Determine the [X, Y] coordinate at the center of the cell enclosing the given text.  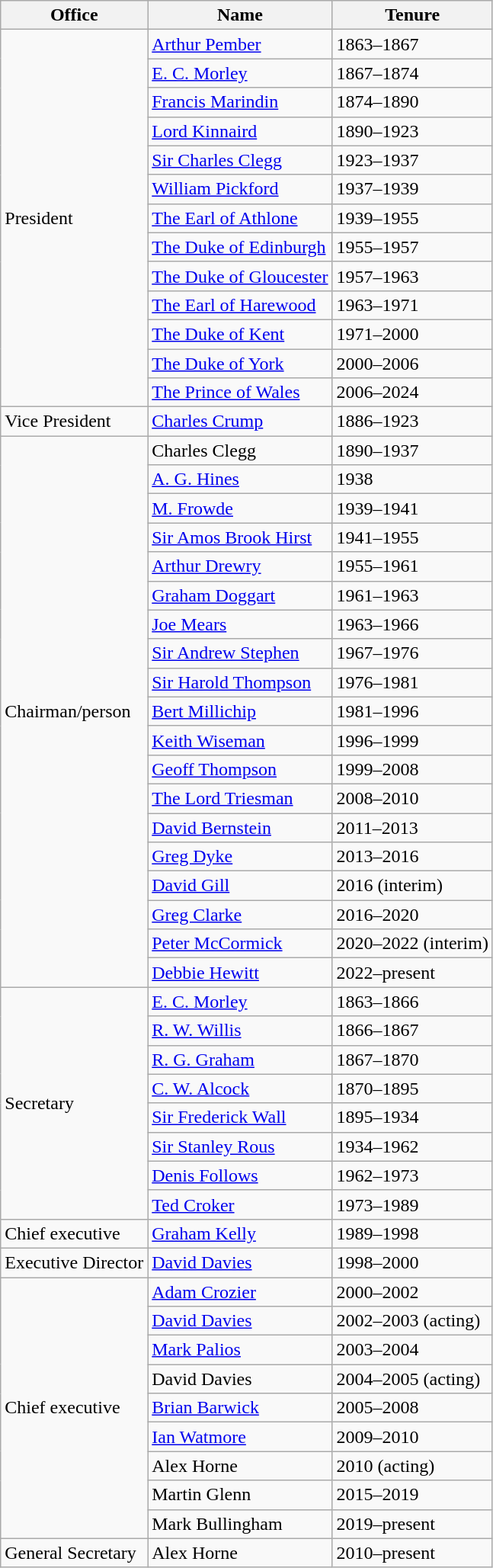
1955–1957 [412, 247]
1999–2008 [412, 769]
1957–1963 [412, 276]
Francis Marindin [240, 102]
The Lord Triesman [240, 798]
1937–1939 [412, 189]
2003–2004 [412, 1350]
2010 (acting) [412, 1466]
1967–1976 [412, 653]
1955–1961 [412, 566]
Name [240, 15]
2019–present [412, 1524]
Charles Clegg [240, 451]
The Earl of Athlone [240, 218]
Mark Palios [240, 1350]
1866–1867 [412, 1031]
1938 [412, 479]
2016 (interim) [412, 886]
President [75, 218]
2011–2013 [412, 827]
1963–1966 [412, 624]
Ian Watmore [240, 1437]
2000–2006 [412, 364]
1934–1962 [412, 1146]
Joe Mears [240, 624]
Lord Kinnaird [240, 131]
2022–present [412, 973]
Vice President [75, 422]
1895–1934 [412, 1117]
Brian Barwick [240, 1408]
1981–1996 [412, 711]
2004–2005 (acting) [412, 1379]
Arthur Drewry [240, 566]
William Pickford [240, 189]
The Earl of Harewood [240, 305]
1867–1870 [412, 1060]
2005–2008 [412, 1408]
1939–1955 [412, 218]
1989–1998 [412, 1233]
1867–1874 [412, 73]
Chairman/person [75, 712]
1996–1999 [412, 740]
1923–1937 [412, 160]
Geoff Thompson [240, 769]
Greg Clarke [240, 915]
C. W. Alcock [240, 1089]
Arthur Pember [240, 44]
1870–1895 [412, 1089]
1971–2000 [412, 334]
Mark Bullingham [240, 1524]
2006–2024 [412, 393]
Sir Amos Brook Hirst [240, 537]
1863–1866 [412, 1002]
David Bernstein [240, 827]
The Duke of York [240, 364]
General Secretary [75, 1553]
Sir Charles Clegg [240, 160]
2015–2019 [412, 1495]
2002–2003 (acting) [412, 1321]
1939–1941 [412, 508]
A. G. Hines [240, 479]
1963–1971 [412, 305]
Charles Crump [240, 422]
Greg Dyke [240, 857]
Graham Kelly [240, 1233]
R. G. Graham [240, 1060]
1863–1867 [412, 44]
Ted Croker [240, 1204]
Keith Wiseman [240, 740]
Sir Frederick Wall [240, 1117]
Graham Doggart [240, 595]
1961–1963 [412, 595]
1962–1973 [412, 1175]
Office [75, 15]
Sir Stanley Rous [240, 1146]
Tenure [412, 15]
M. Frowde [240, 508]
Bert Millichip [240, 711]
Martin Glenn [240, 1495]
1886–1923 [412, 422]
1874–1890 [412, 102]
Sir Andrew Stephen [240, 653]
The Prince of Wales [240, 393]
Peter McCormick [240, 944]
2009–2010 [412, 1437]
The Duke of Edinburgh [240, 247]
1976–1981 [412, 682]
The Duke of Kent [240, 334]
2000–2002 [412, 1292]
1973–1989 [412, 1204]
2008–2010 [412, 798]
2020–2022 (interim) [412, 944]
Secretary [75, 1103]
2016–2020 [412, 915]
1941–1955 [412, 537]
Denis Follows [240, 1175]
1890–1937 [412, 451]
1890–1923 [412, 131]
Adam Crozier [240, 1292]
2010–present [412, 1553]
R. W. Willis [240, 1031]
David Gill [240, 886]
Sir Harold Thompson [240, 682]
The Duke of Gloucester [240, 276]
Debbie Hewitt [240, 973]
1998–2000 [412, 1262]
2013–2016 [412, 857]
Executive Director [75, 1262]
